Output the [X, Y] coordinate of the center of the cell containing the given text.  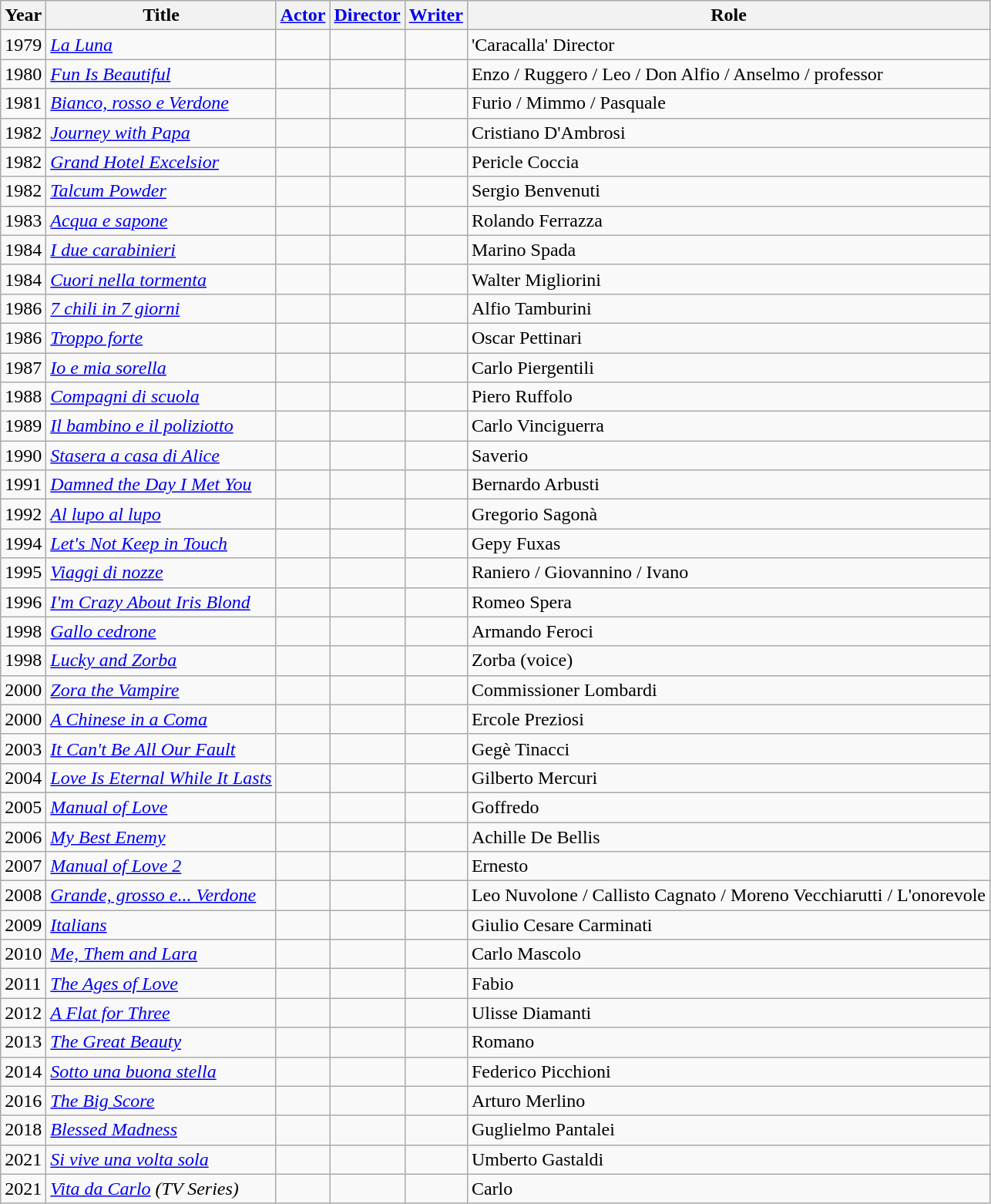
I'm Crazy About Iris Blond [161, 602]
Marino Spada [728, 250]
Umberto Gastaldi [728, 1159]
Federico Picchioni [728, 1071]
1992 [23, 514]
Blessed Madness [161, 1130]
Journey with Papa [161, 133]
Saverio [728, 456]
Guglielmo Pantalei [728, 1130]
Pericle Coccia [728, 162]
Bernardo Arbusti [728, 485]
Goffredo [728, 807]
7 chili in 7 giorni [161, 308]
Giulio Cesare Carminati [728, 925]
Carlo Mascolo [728, 954]
1980 [23, 74]
2008 [23, 896]
Stasera a casa di Alice [161, 456]
Carlo [728, 1189]
A Chinese in a Coma [161, 719]
Writer [436, 15]
Gallo cedrone [161, 631]
Piero Ruffolo [728, 397]
Walter Migliorini [728, 279]
Lucky and Zorba [161, 661]
Sotto una buona stella [161, 1071]
Role [728, 15]
2012 [23, 1013]
Actor [303, 15]
I due carabinieri [161, 250]
1979 [23, 45]
Viaggi di nozze [161, 573]
Bianco, rosso e Verdone [161, 103]
1991 [23, 485]
2016 [23, 1101]
1990 [23, 456]
Me, Them and Lara [161, 954]
Manual of Love 2 [161, 866]
1996 [23, 602]
The Big Score [161, 1101]
Achille De Bellis [728, 836]
Grand Hotel Excelsior [161, 162]
Cristiano D'Ambrosi [728, 133]
Commissioner Lombardi [728, 690]
Troppo forte [161, 338]
1988 [23, 397]
It Can't Be All Our Fault [161, 748]
Love Is Eternal While It Lasts [161, 778]
Raniero / Giovannino / Ivano [728, 573]
Cuori nella tormenta [161, 279]
'Caracalla' Director [728, 45]
Zorba (voice) [728, 661]
Ernesto [728, 866]
1995 [23, 573]
Year [23, 15]
Fun Is Beautiful [161, 74]
Compagni di scuola [161, 397]
2014 [23, 1071]
2013 [23, 1042]
Manual of Love [161, 807]
Title [161, 15]
1987 [23, 368]
Arturo Merlino [728, 1101]
Enzo / Ruggero / Leo / Don Alfio / Anselmo / professor [728, 74]
2005 [23, 807]
1989 [23, 426]
Oscar Pettinari [728, 338]
Romano [728, 1042]
Italians [161, 925]
Zora the Vampire [161, 690]
Alfio Tamburini [728, 308]
Vita da Carlo (TV Series) [161, 1189]
Damned the Day I Met You [161, 485]
Acqua e sapone [161, 220]
Furio / Mimmo / Pasquale [728, 103]
2004 [23, 778]
Carlo Vinciguerra [728, 426]
1981 [23, 103]
2007 [23, 866]
My Best Enemy [161, 836]
Romeo Spera [728, 602]
Gregorio Sagonà [728, 514]
Ercole Preziosi [728, 719]
Il bambino e il poliziotto [161, 426]
Armando Feroci [728, 631]
Gegè Tinacci [728, 748]
Al lupo al lupo [161, 514]
Fabio [728, 984]
Ulisse Diamanti [728, 1013]
Gepy Fuxas [728, 543]
2011 [23, 984]
2003 [23, 748]
2006 [23, 836]
2018 [23, 1130]
The Great Beauty [161, 1042]
Gilberto Mercuri [728, 778]
Talcum Powder [161, 191]
Let's Not Keep in Touch [161, 543]
2010 [23, 954]
Si vive una volta sola [161, 1159]
Rolando Ferrazza [728, 220]
A Flat for Three [161, 1013]
Io e mia sorella [161, 368]
Grande, grosso e... Verdone [161, 896]
La Luna [161, 45]
1994 [23, 543]
The Ages of Love [161, 984]
Carlo Piergentili [728, 368]
2009 [23, 925]
1983 [23, 220]
Leo Nuvolone / Callisto Cagnato / Moreno Vecchiarutti / L'onorevole [728, 896]
Director [367, 15]
Sergio Benvenuti [728, 191]
